For the text-containing cell, return its midpoint in (X, Y) coordinate format. 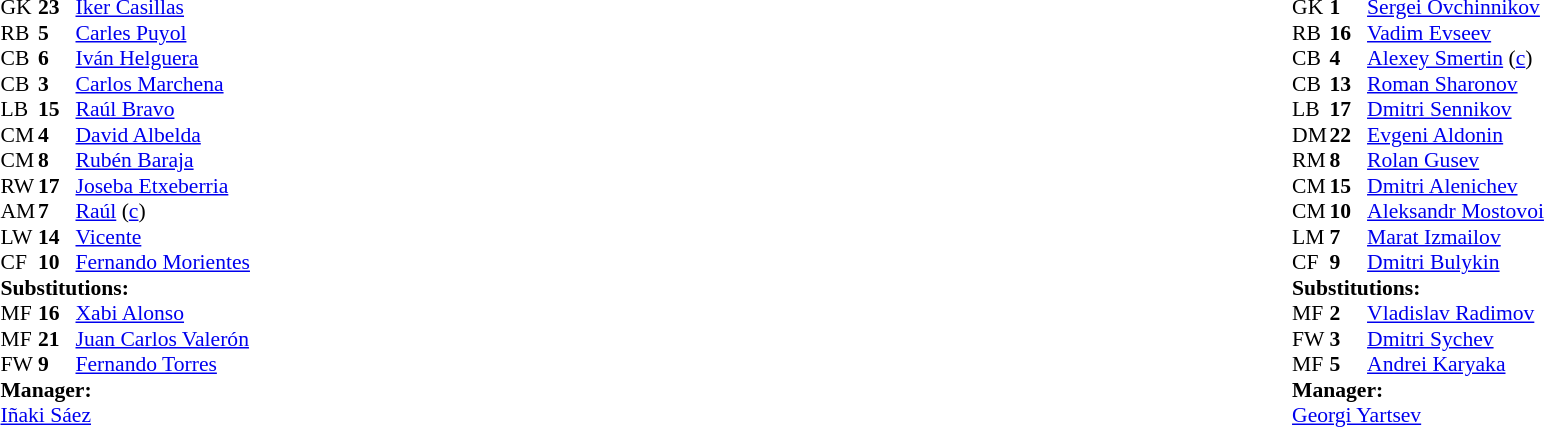
Juan Carlos Valerón (163, 339)
LM (1311, 237)
13 (1349, 84)
Evgeni Aldonin (1456, 135)
6 (57, 59)
Rubén Baraja (163, 161)
Alexey Smertin (c) (1456, 59)
Raúl Bravo (163, 109)
Fernando Torres (163, 365)
Carlos Marchena (163, 84)
Xabi Alonso (163, 313)
Roman Sharonov (1456, 84)
AM (19, 211)
Dmitri Sychev (1456, 339)
Vadim Evseev (1456, 33)
Joseba Etxeberria (163, 186)
David Albelda (163, 135)
Carles Puyol (163, 33)
Vladislav Radimov (1456, 313)
2 (1349, 313)
RW (19, 186)
Dmitri Sennikov (1456, 109)
21 (57, 339)
Iván Helguera (163, 59)
Fernando Morientes (163, 263)
Andrei Karyaka (1456, 365)
LW (19, 237)
Vicente (163, 237)
Raúl (c) (163, 211)
RM (1311, 161)
14 (57, 237)
22 (1349, 135)
Dmitri Bulykin (1456, 263)
Aleksandr Mostovoi (1456, 211)
Rolan Gusev (1456, 161)
Marat Izmailov (1456, 237)
DM (1311, 135)
Dmitri Alenichev (1456, 186)
